Extract the (X, Y) coordinate from the center of the cell holding the provided text.  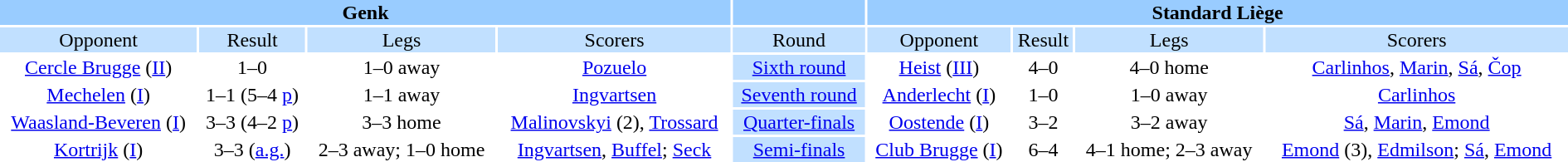
6–4 (1044, 150)
Club Brugge (I) (939, 150)
3–2 (1044, 122)
Seventh round (799, 95)
Genk (365, 12)
Sá, Marin, Emond (1417, 122)
4–0 home (1169, 67)
Anderlecht (I) (939, 95)
Pozuelo (614, 67)
4–0 (1044, 67)
3–3 (a.g.) (252, 150)
3–3 (4–2 p) (252, 122)
1–1 (5–4 p) (252, 95)
Round (799, 40)
Cercle Brugge (II) (98, 67)
Emond (3), Edmilson; Sá, Emond (1417, 150)
Malinovskyi (2), Trossard (614, 122)
Ingvartsen (614, 95)
Carlinhos (1417, 95)
1–1 away (402, 95)
Carlinhos, Marin, Sá, Čop (1417, 67)
Heist (III) (939, 67)
Waasland-Beveren (I) (98, 122)
4–1 home; 2–3 away (1169, 150)
3–2 away (1169, 122)
Kortrijk (I) (98, 150)
Mechelen (I) (98, 95)
Semi-finals (799, 150)
Quarter-finals (799, 122)
Sixth round (799, 67)
Ingvartsen, Buffel; Seck (614, 150)
2–3 away; 1–0 home (402, 150)
Oostende (I) (939, 122)
Standard Liège (1218, 12)
3–3 home (402, 122)
